Search for the cell housing the specified text and yield its [x, y] center coordinate. 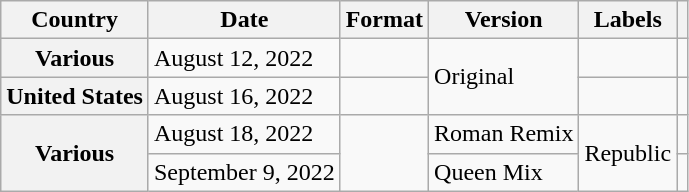
August 18, 2022 [244, 134]
September 9, 2022 [244, 172]
August 12, 2022 [244, 58]
Country [75, 20]
Format [384, 20]
Queen Mix [504, 172]
Version [504, 20]
Date [244, 20]
Roman Remix [504, 134]
August 16, 2022 [244, 96]
United States [75, 96]
Labels [628, 20]
Original [504, 77]
Republic [628, 153]
